Provide the (x, y) coordinate of the cell's center where the given text is located.  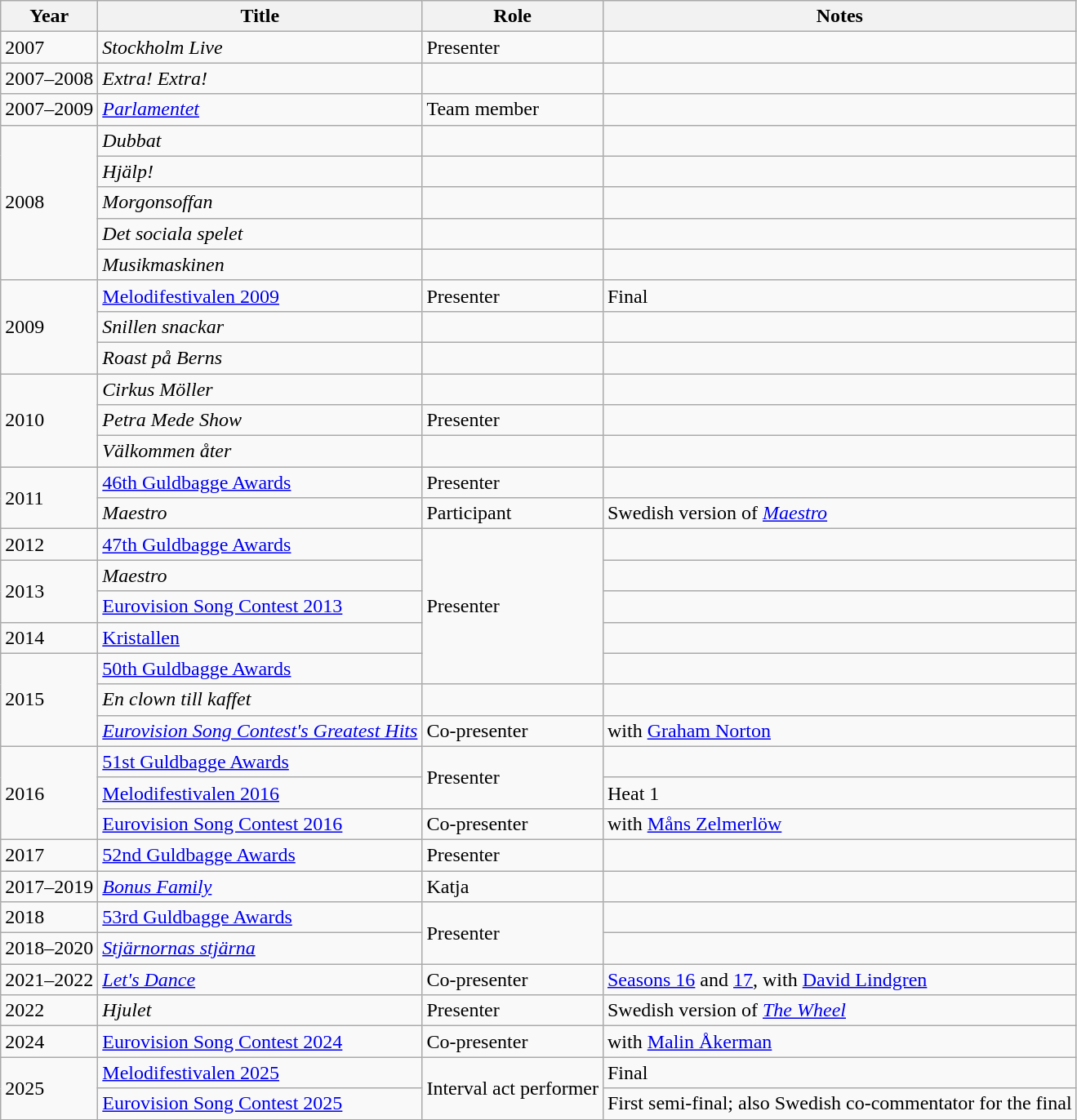
2015 (49, 700)
Participant (513, 513)
Title (260, 16)
First semi-final; also Swedish co-commentator for the final (839, 1104)
Melodifestivalen 2025 (260, 1073)
Välkommen åter (260, 451)
2010 (49, 420)
Stjärnornas stjärna (260, 949)
2017 (49, 855)
2013 (49, 591)
Interval act performer (513, 1088)
47th Guldbagge Awards (260, 544)
Swedish version of Maestro (839, 513)
50th Guldbagge Awards (260, 669)
with Graham Norton (839, 731)
Swedish version of The Wheel (839, 1011)
53rd Guldbagge Awards (260, 918)
Eurovision Song Contest 2013 (260, 607)
Role (513, 16)
Bonus Family (260, 886)
Extra! Extra! (260, 78)
Eurovision Song Contest 2025 (260, 1104)
Cirkus Möller (260, 389)
2008 (49, 202)
with Malin Åkerman (839, 1042)
52nd Guldbagge Awards (260, 855)
2017–2019 (49, 886)
2012 (49, 544)
Kristallen (260, 638)
Det sociala spelet (260, 233)
Team member (513, 109)
Hjälp! (260, 171)
46th Guldbagge Awards (260, 482)
Roast på Berns (260, 358)
En clown till kaffet (260, 700)
Eurovision Song Contest 2016 (260, 824)
Snillen snackar (260, 327)
51st Guldbagge Awards (260, 762)
2024 (49, 1042)
2018 (49, 918)
2011 (49, 498)
2009 (49, 327)
Parlamentet (260, 109)
2022 (49, 1011)
2021–2022 (49, 980)
Seasons 16 and 17, with David Lindgren (839, 980)
Musikmaskinen (260, 264)
Stockholm Live (260, 47)
Let's Dance (260, 980)
2007–2009 (49, 109)
2007 (49, 47)
2014 (49, 638)
with Måns Zelmerlöw (839, 824)
2018–2020 (49, 949)
2016 (49, 793)
Hjulet (260, 1011)
Heat 1 (839, 793)
Year (49, 16)
2025 (49, 1088)
Morgonsoffan (260, 202)
Dubbat (260, 140)
Petra Mede Show (260, 420)
Eurovision Song Contest's Greatest Hits (260, 731)
Melodifestivalen 2016 (260, 793)
Katja (513, 886)
Eurovision Song Contest 2024 (260, 1042)
Melodifestivalen 2009 (260, 296)
Notes (839, 16)
2007–2008 (49, 78)
